For the text-containing cell, return its midpoint in (x, y) coordinate format. 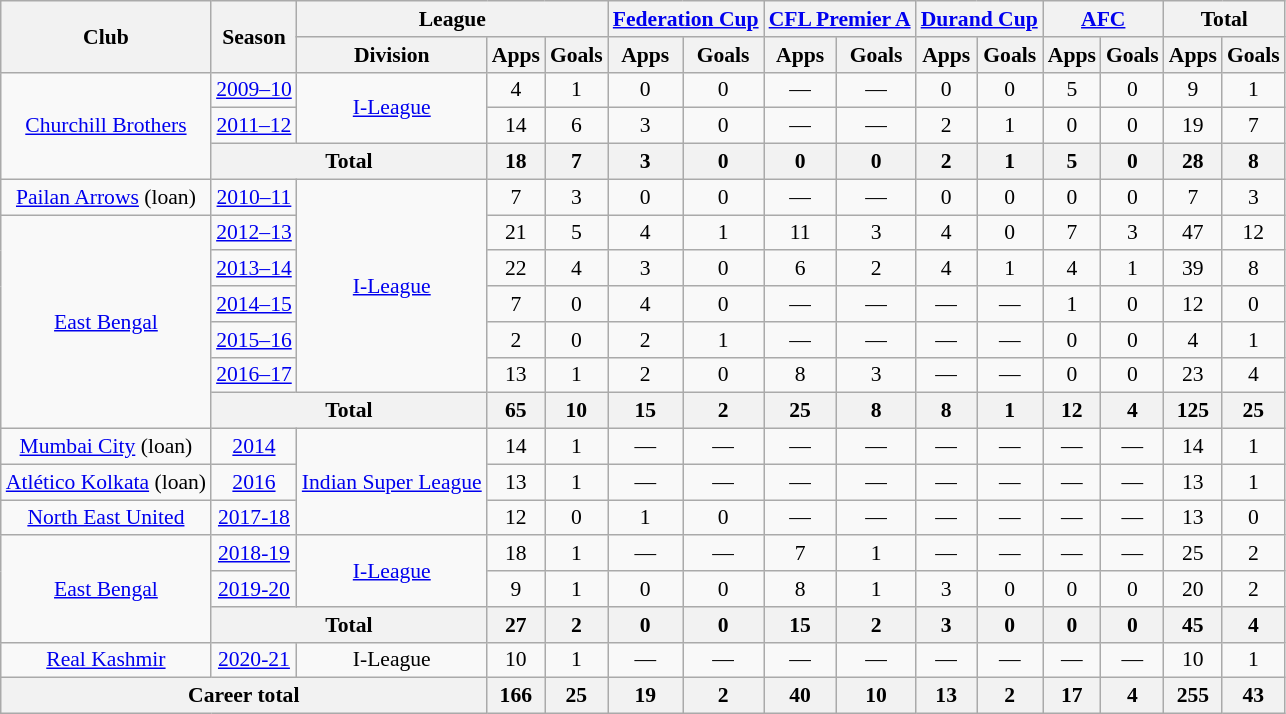
255 (1193, 696)
40 (800, 696)
Churchill Brothers (106, 126)
Career total (244, 696)
Atlético Kolkata (loan) (106, 482)
2009–10 (254, 90)
2014 (254, 447)
Real Kashmir (106, 660)
20 (1193, 589)
Indian Super League (392, 482)
Durand Cup (980, 19)
Federation Cup (686, 19)
2011–12 (254, 126)
11 (800, 233)
League (452, 19)
Pailan Arrows (loan) (106, 197)
23 (1193, 375)
27 (516, 625)
2012–13 (254, 233)
45 (1193, 625)
166 (516, 696)
Season (254, 36)
2020-21 (254, 660)
2017-18 (254, 518)
AFC (1104, 19)
Mumbai City (loan) (106, 447)
17 (1072, 696)
2016–17 (254, 375)
28 (1193, 162)
22 (516, 269)
2018-19 (254, 554)
65 (516, 411)
2013–14 (254, 269)
Club (106, 36)
North East United (106, 518)
2016 (254, 482)
Division (392, 55)
2019-20 (254, 589)
2015–16 (254, 340)
21 (516, 233)
CFL Premier A (840, 19)
2014–15 (254, 304)
2010–11 (254, 197)
47 (1193, 233)
39 (1193, 269)
125 (1193, 411)
43 (1254, 696)
